Pinpoint the cell where the given text exists, returning its [X, Y] midpoint coordinate. 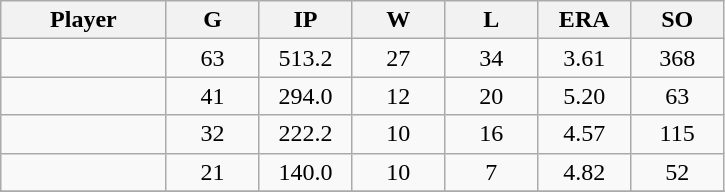
7 [492, 172]
222.2 [306, 134]
52 [678, 172]
294.0 [306, 96]
368 [678, 58]
4.82 [584, 172]
140.0 [306, 172]
12 [398, 96]
L [492, 20]
W [398, 20]
IP [306, 20]
34 [492, 58]
5.20 [584, 96]
32 [212, 134]
Player [84, 20]
ERA [584, 20]
41 [212, 96]
3.61 [584, 58]
16 [492, 134]
4.57 [584, 134]
20 [492, 96]
513.2 [306, 58]
G [212, 20]
115 [678, 134]
21 [212, 172]
27 [398, 58]
SO [678, 20]
